Locate the cell with the specified text and output its (x, y) center coordinate. 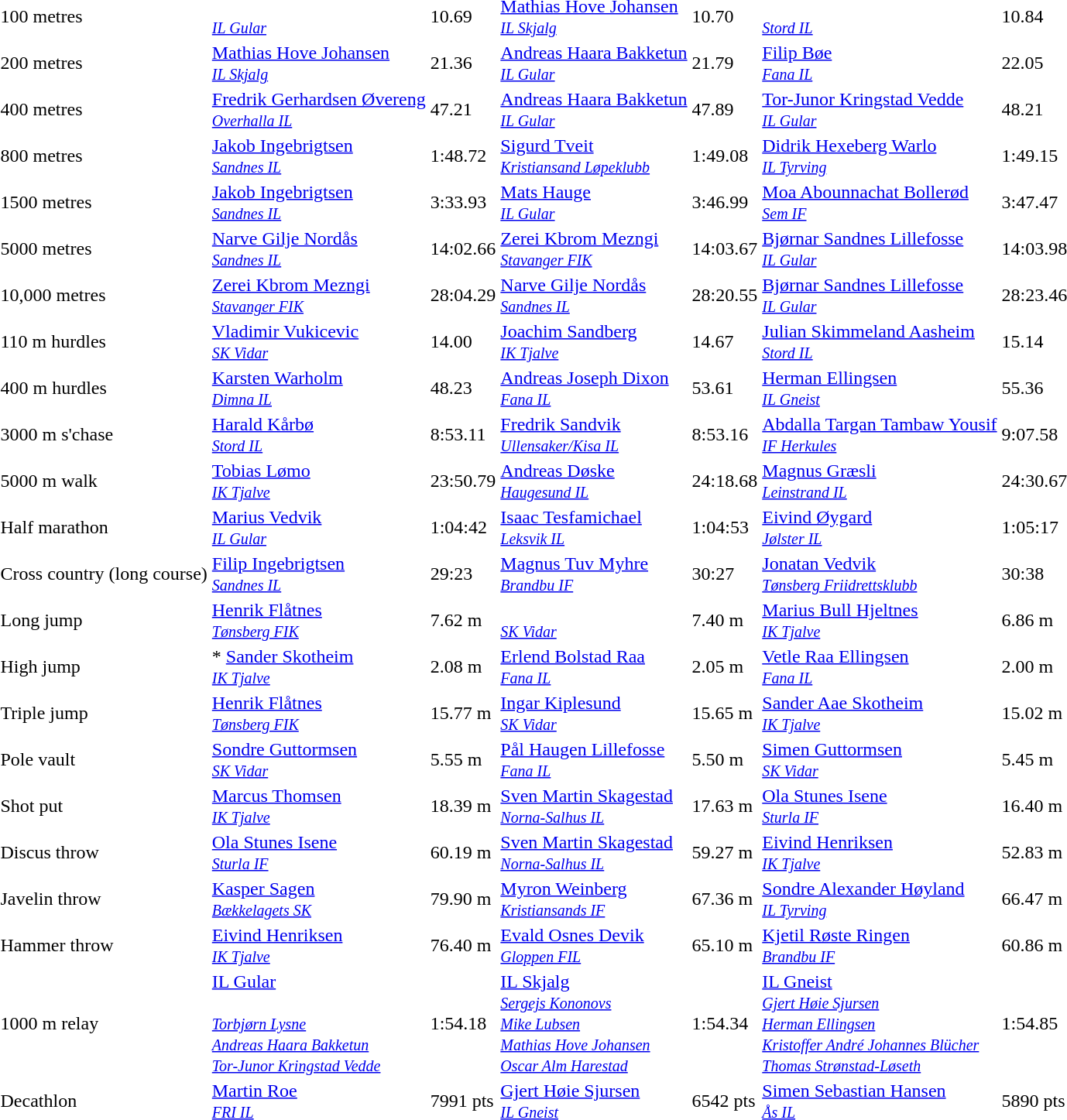
IL GularTorbjørn LysneAndreas Haara BakketunTor-Junor Kringstad Vedde (319, 1023)
Isaac TesfamichaelLeksvik IL (594, 528)
Kjetil Røste RingenBrandbu IF (880, 946)
67.36 m (725, 899)
* Sander SkotheimIK Tjalve (319, 667)
Fredrik SandvikUllensaker/Kisa IL (594, 435)
Evald Osnes DevikGloppen FIL (594, 946)
Magnus GræsliLeinstrand IL (880, 481)
1:49.08 (725, 156)
Herman EllingsenIL Gneist (880, 389)
3:33.93 (463, 203)
14.67 (725, 342)
14:02.66 (463, 249)
Andreas DøskeHaugesund IL (594, 481)
Jonatan VedvikTønsberg Friidrettsklubb (880, 574)
15.77 m (463, 714)
53.61 (725, 389)
24:18.68 (725, 481)
Joachim SandbergIK Tjalve (594, 342)
65.10 m (725, 946)
5.55 m (463, 760)
Erlend Bolstad RaaFana IL (594, 667)
Abdalla Targan Tambaw YousifIF Herkules (880, 435)
1:54.18 (463, 1023)
3:46.99 (725, 203)
Didrik Hexeberg WarloIL Tyrving (880, 156)
IL SkjalgSergejs KononovsMike LubsenMathias Hove JohansenOscar Alm Harestad (594, 1023)
Eivind ØygardJølster IL (880, 528)
Filip IngebrigtsenSandnes IL (319, 574)
Kasper SagenBækkelagets SK (319, 899)
21.36 (463, 63)
Harald KårbøStord IL (319, 435)
Sander Aae SkotheimIK Tjalve (880, 714)
Sondre Alexander HøylandIL Tyrving (880, 899)
28:04.29 (463, 296)
14:03.67 (725, 249)
1:04:53 (725, 528)
IL GneistGjert Høie SjursenHerman EllingsenKristoffer André Johannes BlücherThomas Strønstad-Løseth (880, 1023)
5.50 m (725, 760)
79.90 m (463, 899)
Tor-Junor Kringstad VeddeIL Gular (880, 110)
59.27 m (725, 853)
Marcus ThomsenIK Tjalve (319, 807)
Sondre GuttormsenSK Vidar (319, 760)
28:20.55 (725, 296)
8:53.16 (725, 435)
Fredrik Gerhardsen ØverengOverhalla IL (319, 110)
7.62 m (463, 621)
Magnus Tuv MyhreBrandbu IF (594, 574)
Andreas Joseph DixonFana IL (594, 389)
Pål Haugen LillefosseFana IL (594, 760)
Vetle Raa EllingsenFana IL (880, 667)
Filip BøeFana IL (880, 63)
Sigurd TveitKristiansand Løpeklubb (594, 156)
2.05 m (725, 667)
SK Vidar (594, 621)
14.00 (463, 342)
Vladimir VukicevicSK Vidar (319, 342)
15.65 m (725, 714)
Mats HaugeIL Gular (594, 203)
Marius VedvikIL Gular (319, 528)
30:27 (725, 574)
23:50.79 (463, 481)
Myron WeinbergKristiansands IF (594, 899)
47.89 (725, 110)
1:04:42 (463, 528)
Simen GuttormsenSK Vidar (880, 760)
2.08 m (463, 667)
8:53.11 (463, 435)
48.23 (463, 389)
29:23 (463, 574)
21.79 (725, 63)
60.19 m (463, 853)
Tobias LømoIK Tjalve (319, 481)
Mathias Hove JohansenIL Skjalg (319, 63)
76.40 m (463, 946)
Karsten WarholmDimna IL (319, 389)
Moa Abounnachat BollerødSem IF (880, 203)
1:54.34 (725, 1023)
7.40 m (725, 621)
Ingar KiplesundSK Vidar (594, 714)
1:48.72 (463, 156)
18.39 m (463, 807)
17.63 m (725, 807)
47.21 (463, 110)
Julian Skimmeland AasheimStord IL (880, 342)
Marius Bull HjeltnesIK Tjalve (880, 621)
